Capture the cell that displays the provided text and extract its (X, Y) central coordinate. 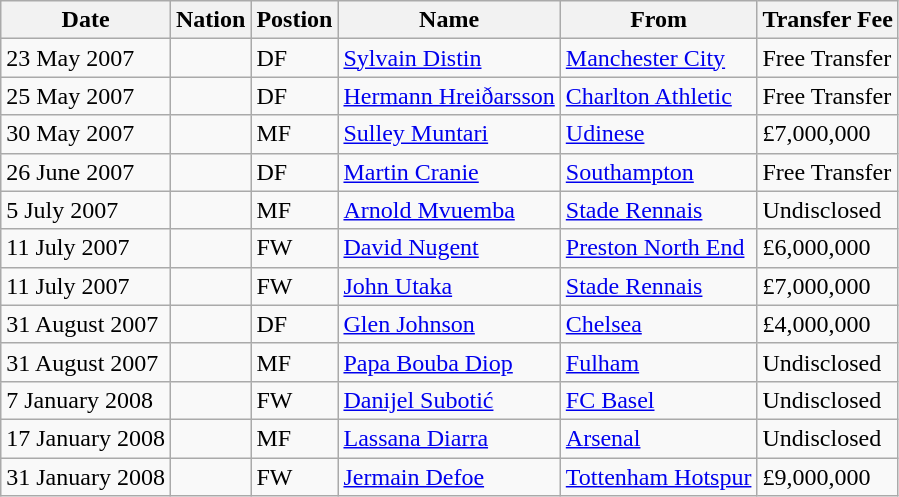
Preston North End (658, 248)
FC Basel (658, 400)
23 May 2007 (86, 58)
Tottenham Hotspur (658, 477)
Date (86, 20)
Glen Johnson (449, 324)
Charlton Athletic (658, 96)
Southampton (658, 172)
David Nugent (449, 248)
Udinese (658, 134)
Papa Bouba Diop (449, 362)
30 May 2007 (86, 134)
Danijel Subotić (449, 400)
Hermann Hreiðarsson (449, 96)
31 January 2008 (86, 477)
Sulley Muntari (449, 134)
Martin Cranie (449, 172)
7 January 2008 (86, 400)
Arnold Mvuemba (449, 210)
£9,000,000 (828, 477)
25 May 2007 (86, 96)
Jermain Defoe (449, 477)
Manchester City (658, 58)
Lassana Diarra (449, 438)
Arsenal (658, 438)
Sylvain Distin (449, 58)
Name (449, 20)
From (658, 20)
26 June 2007 (86, 172)
5 July 2007 (86, 210)
£4,000,000 (828, 324)
Nation (210, 20)
John Utaka (449, 286)
17 January 2008 (86, 438)
Transfer Fee (828, 20)
£6,000,000 (828, 248)
Postion (294, 20)
Chelsea (658, 324)
Fulham (658, 362)
